Capture the cell that displays the provided text and extract its (X, Y) central coordinate. 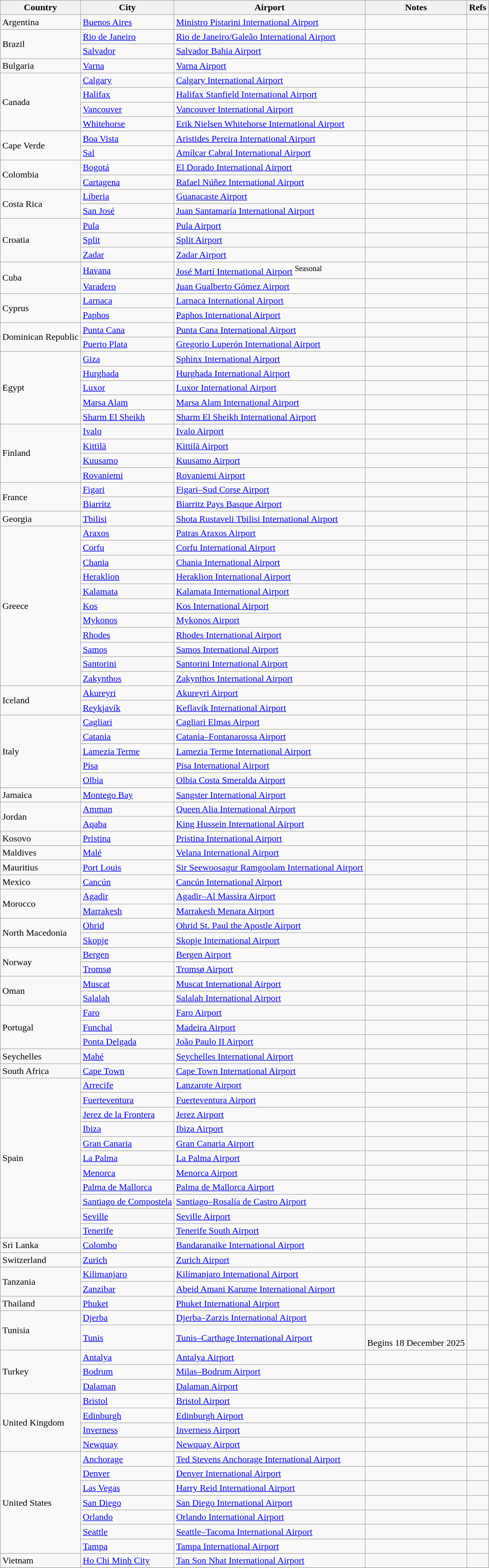
Ho Chi Minh City (127, 1561)
Ponta Delgada (127, 1042)
Ted Stevens Anchorage International Airport (269, 1459)
Dalaman (127, 1386)
Punta Cana (127, 330)
Shota Rustaveli Tbilisi International Airport (269, 518)
Jerez de la Frontera (127, 1114)
Catania–Fontanarossa Airport (269, 736)
Kittilä (127, 446)
Muscat International Airport (269, 983)
Salalah International Airport (269, 998)
Rafael Núñez International Airport (269, 182)
South Africa (40, 1071)
Split Airport (269, 240)
Salalah (127, 998)
Skopje International Airport (269, 940)
José Martí International Airport Seasonal (269, 270)
Sharm El Sheikh International Airport (269, 417)
Inverness (127, 1430)
Corfu International Airport (269, 548)
Seattle (127, 1532)
Seattle–Tacoma International Airport (269, 1532)
Heraklion International Airport (269, 577)
Giza (127, 359)
Tromsø (127, 969)
Ibiza (127, 1129)
Patras Araxos Airport (269, 533)
Liberia (127, 197)
Gregorio Luperón International Airport (269, 344)
Maldives (40, 853)
Varna (127, 66)
Mykonos (127, 620)
Bristol Airport (269, 1401)
Morocco (40, 904)
Dalaman Airport (269, 1386)
Palma de Mallorca (127, 1187)
Rio de Janeiro/Galeão International Airport (269, 37)
Begins 18 December 2025 (416, 1338)
Pula (127, 226)
Jordan (40, 817)
Spain (40, 1158)
Kilimanjaro International Airport (269, 1274)
Luxor (127, 388)
Argentina (40, 22)
Bristol (127, 1401)
Newquay Airport (269, 1444)
Mahé (127, 1056)
Boa Vista (127, 138)
Santiago de Compostela (127, 1201)
Gran Canaria (127, 1143)
Pristina (127, 838)
Costa Rica (40, 204)
Newquay (127, 1444)
Skopje (127, 940)
Biarritz Pays Basque Airport (269, 504)
Denver International Airport (269, 1473)
Vancouver (127, 109)
Queen Alia International Airport (269, 809)
Funchal (127, 1027)
Pisa International Airport (269, 765)
Ohrid St. Paul the Apostle Airport (269, 925)
Kittilä Airport (269, 446)
Chania International Airport (269, 562)
Santorini International Airport (269, 664)
Larnaca International Airport (269, 300)
Kuusamo (127, 460)
Kalamata International Airport (269, 591)
Vancouver International Airport (269, 109)
Djerba (127, 1318)
Finland (40, 453)
United Kingdom (40, 1423)
Seychelles International Airport (269, 1056)
Tanzania (40, 1282)
Lamezia Terme International Airport (269, 751)
Kalamata (127, 591)
Mykonos Airport (269, 620)
Bergen Airport (269, 954)
Tunis (127, 1338)
Rio de Janeiro (127, 37)
Zanzibar (127, 1289)
Croatia (40, 240)
Brazil (40, 44)
Whitehorse (127, 124)
Lamezia Terme (127, 751)
Ministro Pistarini International Airport (269, 22)
Kos International Airport (269, 606)
Cuba (40, 278)
Faro Airport (269, 1013)
Phuket International Airport (269, 1303)
Ohrid (127, 925)
Seychelles (40, 1056)
Ibiza Airport (269, 1129)
France (40, 497)
Akureyri (127, 693)
Notes (416, 8)
Juan Santamaría International Airport (269, 211)
Cape Town International Airport (269, 1071)
Tunisia (40, 1330)
Madeira Airport (269, 1027)
Agadir–Al Massira Airport (269, 896)
San José (127, 211)
Paphos International Airport (269, 315)
King Hussein International Airport (269, 824)
Edinburgh Airport (269, 1415)
Thailand (40, 1303)
Tampa (127, 1546)
Arrecife (127, 1085)
Cartagena (127, 182)
Guanacaste Airport (269, 197)
Cagliari Elmas Airport (269, 722)
Djerba–Zarzis International Airport (269, 1318)
Vietnam (40, 1561)
Canada (40, 102)
Agadir (127, 896)
Tampa International Airport (269, 1546)
Oman (40, 991)
Cyprus (40, 308)
El Dorado International Airport (269, 167)
Keflavík International Airport (269, 707)
Sangster International Airport (269, 795)
Aqaba (127, 824)
Inverness Airport (269, 1430)
Tan Son Nhat International Airport (269, 1561)
Port Louis (127, 867)
Sharm El Sheikh (127, 417)
Kilimanjaro (127, 1274)
Cagliari (127, 722)
Figari (127, 489)
Tromsø Airport (269, 969)
Faro (127, 1013)
Figari–Sud Corse Airport (269, 489)
Portugal (40, 1027)
Kuusamo Airport (269, 460)
Corfu (127, 548)
Menorca Airport (269, 1172)
Malé (127, 853)
Halifax Stanfield International Airport (269, 95)
Sphinx International Airport (269, 359)
Hurghada (127, 373)
Chania (127, 562)
Paphos (127, 315)
Havana (127, 270)
Muscat (127, 983)
Amman (127, 809)
Abeid Amani Karume International Airport (269, 1289)
Varadero (127, 286)
Zadar Airport (269, 255)
San Diego International Airport (269, 1503)
Araxos (127, 533)
Larnaca (127, 300)
Montego Bay (127, 795)
Zurich Airport (269, 1260)
Aristides Pereira International Airport (269, 138)
Cancún International Airport (269, 882)
Bulgaria (40, 66)
Rhodes International Airport (269, 635)
Country (40, 8)
Kosovo (40, 838)
City (127, 8)
United States (40, 1502)
San Diego (127, 1503)
Colombo (127, 1245)
Phuket (127, 1303)
Zurich (127, 1260)
Marsa Alam (127, 402)
Seville (127, 1216)
North Macedonia (40, 933)
Samos (127, 649)
Cape Town (127, 1071)
Pristina International Airport (269, 838)
Antalya Airport (269, 1357)
Kos (127, 606)
Pula Airport (269, 226)
Jerez Airport (269, 1114)
Biarritz (127, 504)
Seville Airport (269, 1216)
Bodrum (127, 1372)
Zakynthos (127, 678)
Menorca (127, 1172)
Las Vegas (127, 1488)
Salvador Bahia Airport (269, 51)
Bandaranaike International Airport (269, 1245)
Bergen (127, 954)
Heraklion (127, 577)
Juan Gualberto Gómez Airport (269, 286)
Sir Seewoosagur Ramgoolam International Airport (269, 867)
Amílcar Cabral International Airport (269, 153)
Calgary International Airport (269, 80)
Edinburgh (127, 1415)
Colombia (40, 174)
Sal (127, 153)
Rovaniemi Airport (269, 475)
Samos International Airport (269, 649)
Marrakesh (127, 911)
Fuerteventura Airport (269, 1100)
Calgary (127, 80)
Ivalo Airport (269, 431)
Bogotá (127, 167)
Refs (478, 8)
Orlando International Airport (269, 1517)
Antalya (127, 1357)
Tunis–Carthage International Airport (269, 1338)
Ivalo (127, 431)
Palma de Mallorca Airport (269, 1187)
Egypt (40, 388)
Akureyri Airport (269, 693)
João Paulo II Airport (269, 1042)
La Palma Airport (269, 1158)
Mauritius (40, 867)
Norway (40, 962)
Milas–Bodrum Airport (269, 1372)
Tenerife (127, 1231)
Tenerife South Airport (269, 1231)
Erik Nielsen Whitehorse International Airport (269, 124)
Turkey (40, 1372)
Velana International Airport (269, 853)
Iceland (40, 700)
Rovaniemi (127, 475)
Zadar (127, 255)
Lanzarote Airport (269, 1085)
Olbia Costa Smeralda Airport (269, 780)
Dominican Republic (40, 337)
Split (127, 240)
Luxor International Airport (269, 388)
Sri Lanka (40, 1245)
Salvador (127, 51)
Santiago–Rosalía de Castro Airport (269, 1201)
Mexico (40, 882)
Cancún (127, 882)
Gran Canaria Airport (269, 1143)
Reykjavík (127, 707)
Catania (127, 736)
Denver (127, 1473)
Santorini (127, 664)
Fuerteventura (127, 1100)
Varna Airport (269, 66)
Zakynthos International Airport (269, 678)
Anchorage (127, 1459)
Orlando (127, 1517)
Halifax (127, 95)
Georgia (40, 518)
Puerto Plata (127, 344)
Buenos Aires (127, 22)
Greece (40, 606)
Marrakesh Menara Airport (269, 911)
Hurghada International Airport (269, 373)
Cape Verde (40, 145)
Olbia (127, 780)
Harry Reid International Airport (269, 1488)
Tbilisi (127, 518)
Jamaica (40, 795)
Switzerland (40, 1260)
Airport (269, 8)
Rhodes (127, 635)
Pisa (127, 765)
La Palma (127, 1158)
Punta Cana International Airport (269, 330)
Italy (40, 751)
Marsa Alam International Airport (269, 402)
